Extract the [X, Y] coordinate from the center of the cell holding the provided text.  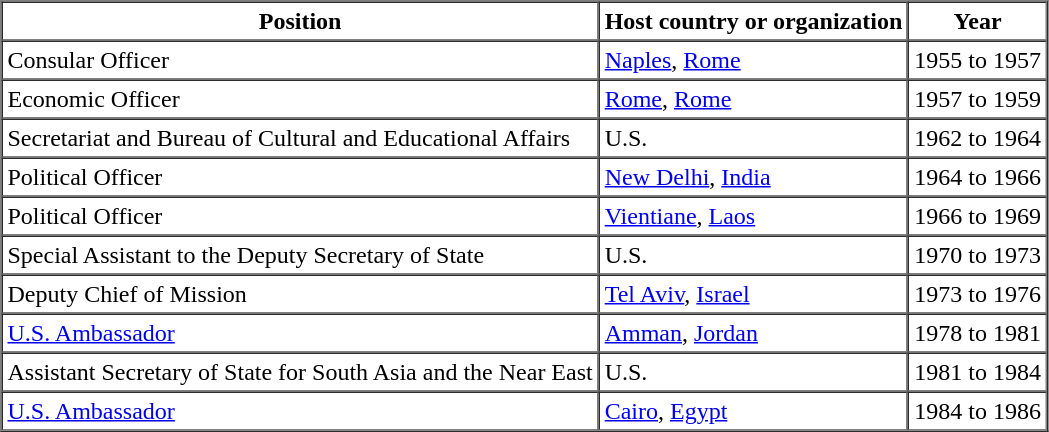
1978 to 1981 [978, 334]
1970 to 1973 [978, 256]
Secretariat and Bureau of Cultural and Educational Affairs [300, 138]
Year [978, 22]
Amman, Jordan [754, 334]
Tel Aviv, Israel [754, 294]
1966 to 1969 [978, 216]
1962 to 1964 [978, 138]
Rome, Rome [754, 100]
1964 to 1966 [978, 178]
Economic Officer [300, 100]
Assistant Secretary of State for South Asia and the Near East [300, 372]
Cairo, Egypt [754, 412]
1981 to 1984 [978, 372]
Naples, Rome [754, 60]
Position [300, 22]
1955 to 1957 [978, 60]
Vientiane, Laos [754, 216]
1973 to 1976 [978, 294]
1957 to 1959 [978, 100]
New Delhi, India [754, 178]
1984 to 1986 [978, 412]
Special Assistant to the Deputy Secretary of State [300, 256]
Host country or organization [754, 22]
Consular Officer [300, 60]
Deputy Chief of Mission [300, 294]
